Find where the given text appears and provide that cell's center as (X, Y) coordinate. 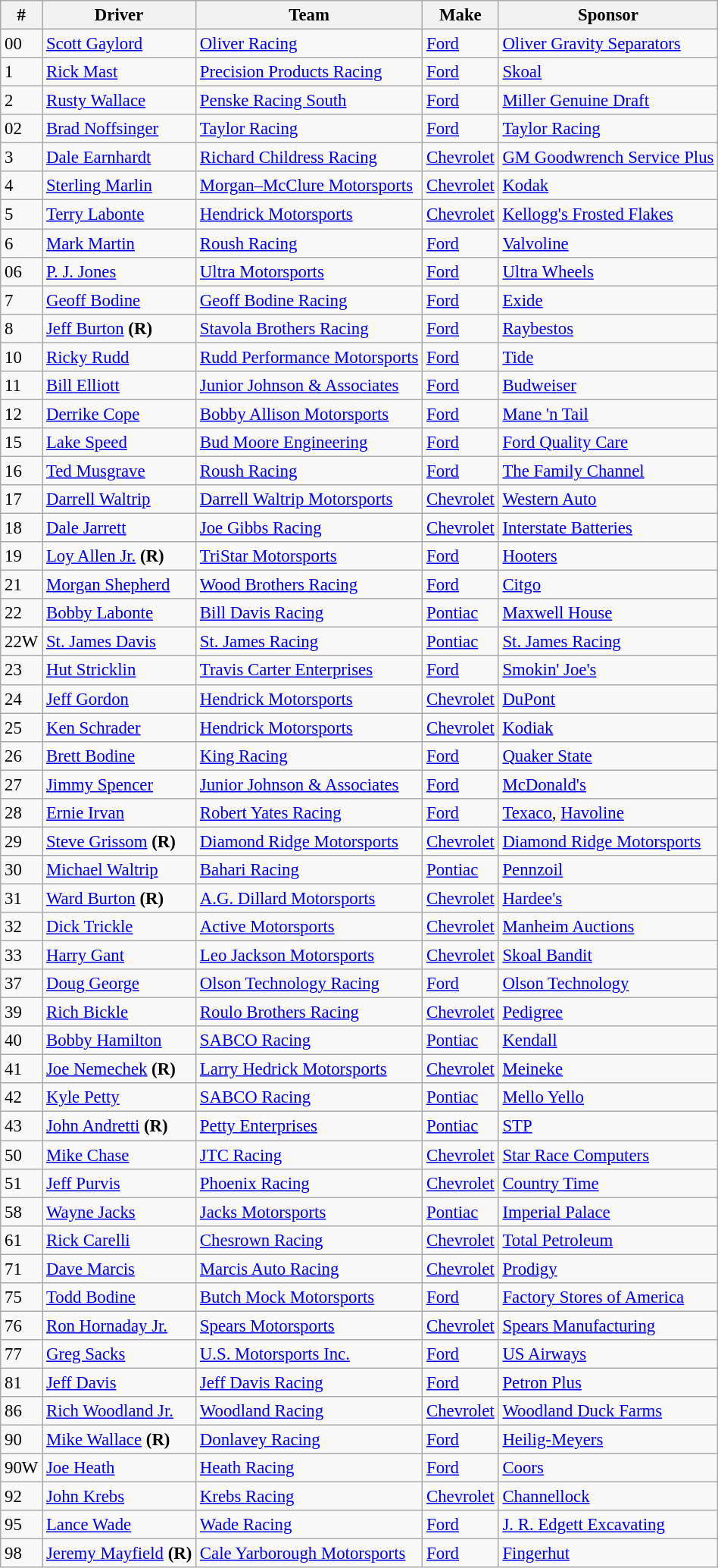
Channellock (608, 1497)
Jeff Davis Racing (309, 1382)
Meineke (608, 1069)
Butch Mock Motorsports (309, 1297)
Spears Motorsports (309, 1325)
Robert Yates Racing (309, 813)
25 (21, 728)
Darrell Waltrip Motorsports (309, 499)
Fingerhut (608, 1554)
27 (21, 784)
37 (21, 984)
39 (21, 1012)
Make (460, 15)
Wayne Jacks (120, 1212)
Derrike Cope (120, 414)
71 (21, 1269)
Hardee's (608, 898)
32 (21, 927)
Precision Products Racing (309, 72)
Rich Bickle (120, 1012)
Pennzoil (608, 870)
18 (21, 528)
Olson Technology Racing (309, 984)
U.S. Motorsports Inc. (309, 1354)
Richard Childress Racing (309, 158)
76 (21, 1325)
Roulo Brothers Racing (309, 1012)
Skoal Bandit (608, 956)
Oliver Racing (309, 44)
Sterling Marlin (120, 186)
Driver (120, 15)
26 (21, 756)
29 (21, 841)
Jimmy Spencer (120, 784)
02 (21, 129)
Rick Carelli (120, 1240)
P. J. Jones (120, 271)
86 (21, 1411)
12 (21, 414)
Greg Sacks (120, 1354)
2 (21, 101)
Kellogg's Frosted Flakes (608, 214)
19 (21, 556)
Dave Marcis (120, 1269)
Lance Wade (120, 1525)
Ultra Wheels (608, 271)
Interstate Batteries (608, 528)
Petty Enterprises (309, 1126)
Dale Earnhardt (120, 158)
Bobby Allison Motorsports (309, 414)
16 (21, 471)
Raybestos (608, 328)
75 (21, 1297)
Hut Stricklin (120, 671)
Darrell Waltrip (120, 499)
Brett Bodine (120, 756)
Jeremy Mayfield (R) (120, 1554)
Harry Gant (120, 956)
11 (21, 386)
Skoal (608, 72)
Heath Racing (309, 1468)
42 (21, 1098)
41 (21, 1069)
Wade Racing (309, 1525)
Ken Schrader (120, 728)
John Krebs (120, 1497)
Woodland Racing (309, 1411)
50 (21, 1155)
Doug George (120, 984)
Todd Bodine (120, 1297)
10 (21, 357)
Geoff Bodine Racing (309, 300)
Budweiser (608, 386)
15 (21, 443)
Citgo (608, 585)
Leo Jackson Motorsports (309, 956)
Ernie Irvan (120, 813)
Ted Musgrave (120, 471)
Oliver Gravity Separators (608, 44)
Total Petroleum (608, 1240)
Terry Labonte (120, 214)
Michael Waltrip (120, 870)
Prodigy (608, 1269)
Dick Trickle (120, 927)
95 (21, 1525)
Mello Yello (608, 1098)
Bobby Labonte (120, 613)
Western Auto (608, 499)
Joe Heath (120, 1468)
Penske Racing South (309, 101)
Bill Elliott (120, 386)
Joe Gibbs Racing (309, 528)
GM Goodwrench Service Plus (608, 158)
Dale Jarrett (120, 528)
Coors (608, 1468)
Kodiak (608, 728)
43 (21, 1126)
Steve Grissom (R) (120, 841)
JTC Racing (309, 1155)
Ward Burton (R) (120, 898)
Manheim Auctions (608, 927)
Quaker State (608, 756)
Team (309, 15)
Krebs Racing (309, 1497)
22W (21, 642)
John Andretti (R) (120, 1126)
8 (21, 328)
23 (21, 671)
Bill Davis Racing (309, 613)
Rick Mast (120, 72)
22 (21, 613)
Maxwell House (608, 613)
Kyle Petty (120, 1098)
Star Race Computers (608, 1155)
Spears Manufacturing (608, 1325)
Stavola Brothers Racing (309, 328)
61 (21, 1240)
Loy Allen Jr. (R) (120, 556)
Mike Chase (120, 1155)
5 (21, 214)
77 (21, 1354)
Marcis Auto Racing (309, 1269)
Travis Carter Enterprises (309, 671)
21 (21, 585)
3 (21, 158)
40 (21, 1041)
The Family Channel (608, 471)
90 (21, 1440)
51 (21, 1183)
Mike Wallace (R) (120, 1440)
Heilig-Meyers (608, 1440)
Ricky Rudd (120, 357)
Petron Plus (608, 1382)
Woodland Duck Farms (608, 1411)
Smokin' Joe's (608, 671)
Rusty Wallace (120, 101)
4 (21, 186)
Active Motorsports (309, 927)
33 (21, 956)
Jeff Gordon (120, 699)
Wood Brothers Racing (309, 585)
Hooters (608, 556)
Cale Yarborough Motorsports (309, 1554)
6 (21, 243)
TriStar Motorsports (309, 556)
Jeff Davis (120, 1382)
Mane 'n Tail (608, 414)
Ford Quality Care (608, 443)
Jacks Motorsports (309, 1212)
STP (608, 1126)
Jeff Purvis (120, 1183)
Valvoline (608, 243)
Larry Hedrick Motorsports (309, 1069)
Tide (608, 357)
Imperial Palace (608, 1212)
Joe Nemechek (R) (120, 1069)
Factory Stores of America (608, 1297)
1 (21, 72)
Country Time (608, 1183)
Donlavey Racing (309, 1440)
Jeff Burton (R) (120, 328)
Morgan–McClure Motorsports (309, 186)
7 (21, 300)
Ron Hornaday Jr. (120, 1325)
Olson Technology (608, 984)
Lake Speed (120, 443)
Exide (608, 300)
Kendall (608, 1041)
King Racing (309, 756)
Pedigree (608, 1012)
17 (21, 499)
24 (21, 699)
Bud Moore Engineering (309, 443)
92 (21, 1497)
Kodak (608, 186)
Bobby Hamilton (120, 1041)
J. R. Edgett Excavating (608, 1525)
81 (21, 1382)
00 (21, 44)
Scott Gaylord (120, 44)
58 (21, 1212)
US Airways (608, 1354)
Rudd Performance Motorsports (309, 357)
90W (21, 1468)
Ultra Motorsports (309, 271)
Texaco, Havoline (608, 813)
St. James Davis (120, 642)
Miller Genuine Draft (608, 101)
30 (21, 870)
98 (21, 1554)
Rich Woodland Jr. (120, 1411)
Sponsor (608, 15)
McDonald's (608, 784)
Geoff Bodine (120, 300)
31 (21, 898)
Phoenix Racing (309, 1183)
Bahari Racing (309, 870)
Morgan Shepherd (120, 585)
Brad Noffsinger (120, 129)
DuPont (608, 699)
28 (21, 813)
Mark Martin (120, 243)
06 (21, 271)
Chesrown Racing (309, 1240)
# (21, 15)
A.G. Dillard Motorsports (309, 898)
